Capture the cell that displays the provided text and extract its (x, y) central coordinate. 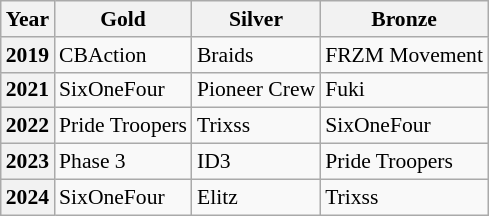
Bronze (404, 19)
CBAction (123, 55)
Pioneer Crew (256, 90)
2021 (28, 90)
FRZM Movement (404, 55)
Elitz (256, 197)
Silver (256, 19)
2023 (28, 162)
Gold (123, 19)
2024 (28, 197)
Fuki (404, 90)
ID3 (256, 162)
Phase 3 (123, 162)
2019 (28, 55)
Year (28, 19)
Braids (256, 55)
2022 (28, 126)
